Return the [x, y] coordinate for the center point of the cell that contains the specified text.  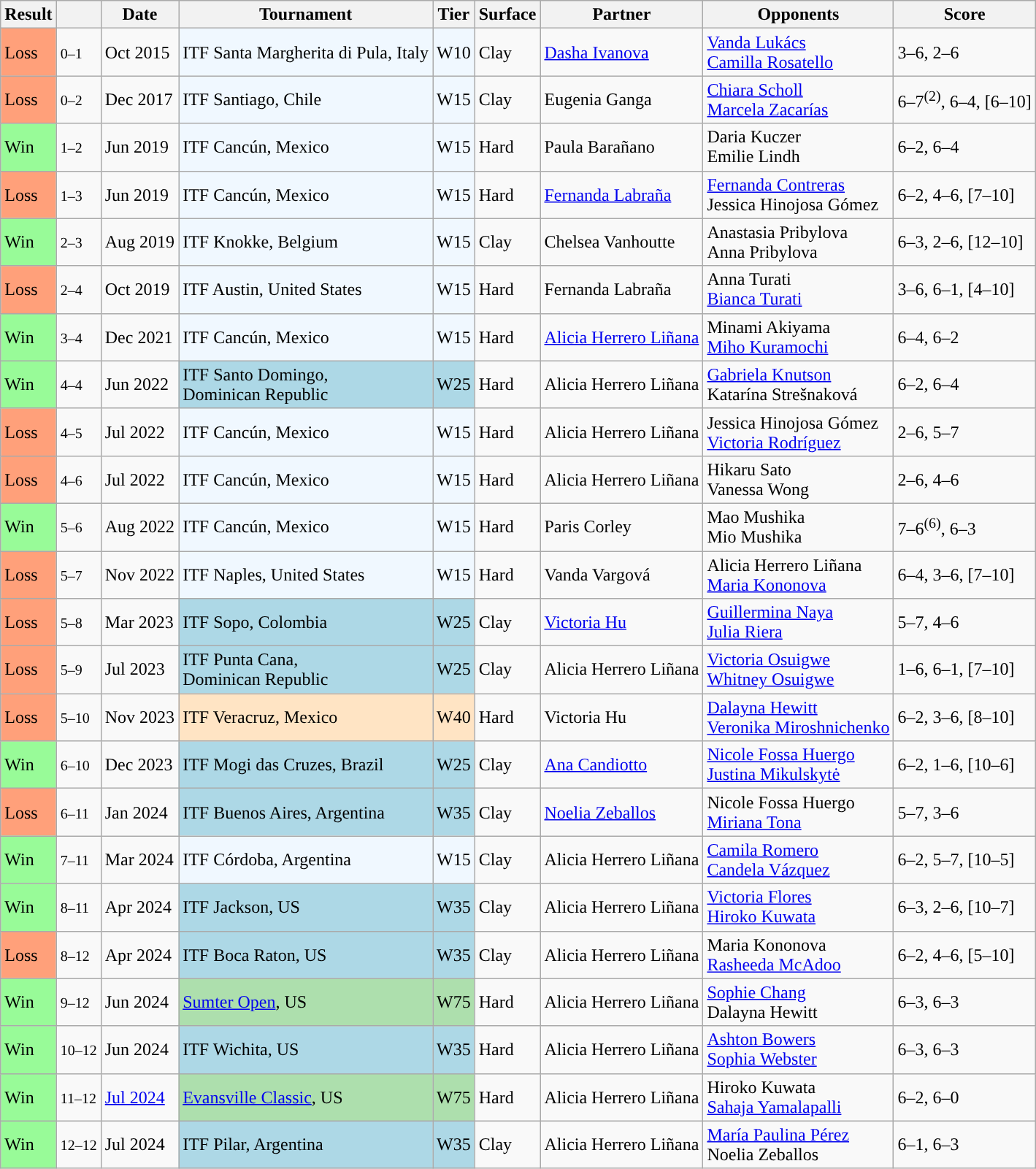
Nov 2023 [139, 717]
ITF Santiago, Chile [306, 99]
4–4 [79, 384]
Tournament [306, 15]
ITF Mogi das Cruzes, Brazil [306, 765]
Sophie Chang Dalayna Hewitt [799, 1002]
Eugenia Ganga [622, 99]
Jessica Hinojosa Gómez Victoria Rodríguez [799, 432]
Mao Mushika Mio Mushika [799, 527]
Jul 2023 [139, 670]
W40 [453, 717]
4–5 [79, 432]
0–2 [79, 99]
1–3 [79, 194]
Mar 2024 [139, 860]
Daria Kuczer Emilie Lindh [799, 147]
1–6, 6–1, [7–10] [964, 670]
Nov 2022 [139, 574]
ITF Naples, United States [306, 574]
4–6 [79, 479]
Minami Akiyama Miho Kuramochi [799, 337]
12–12 [79, 1145]
Jun 2022 [139, 384]
Anna Turati Bianca Turati [799, 289]
ITF Knokke, Belgium [306, 242]
ITF Sopo, Colombia [306, 622]
6–7(2), 6–4, [6–10] [964, 99]
Chiara Scholl Marcela Zacarías [799, 99]
Mar 2023 [139, 622]
6–3, 2–6, [10–7] [964, 907]
Vanda Vargová [622, 574]
Nicole Fossa Huergo Miriana Tona [799, 812]
8–11 [79, 907]
Score [964, 15]
6–2, 3–6, [8–10] [964, 717]
Dec 2021 [139, 337]
6–2, 5–7, [10–5] [964, 860]
5–7, 4–6 [964, 622]
ITF Córdoba, Argentina [306, 860]
Nicole Fossa Huergo Justina Mikulskytė [799, 765]
1–2 [79, 147]
Paris Corley [622, 527]
6–4, 6–2 [964, 337]
Tier [453, 15]
ITF Austin, United States [306, 289]
Noelia Zeballos [622, 812]
ITF Santo Domingo, Dominican Republic [306, 384]
6–11 [79, 812]
ITF Wichita, US [306, 1050]
Opponents [799, 15]
6–10 [79, 765]
Hiroko Kuwata Sahaja Yamalapalli [799, 1097]
6–2, 4–6, [7–10] [964, 194]
ITF Boca Raton, US [306, 955]
7–6(6), 6–3 [964, 527]
Dec 2023 [139, 765]
6–2, 6–0 [964, 1097]
Aug 2022 [139, 527]
Oct 2015 [139, 53]
5–9 [79, 670]
Evansville Classic, US [306, 1097]
11–12 [79, 1097]
Surface [507, 15]
Dalayna Hewitt Veronika Miroshnichenko [799, 717]
2–6, 4–6 [964, 479]
ITF Buenos Aires, Argentina [306, 812]
5–7 [79, 574]
Date [139, 15]
W10 [453, 53]
9–12 [79, 1002]
6–2, 4–6, [5–10] [964, 955]
ITF Jackson, US [306, 907]
3–6, 2–6 [964, 53]
Victoria Osuigwe Whitney Osuigwe [799, 670]
2–6, 5–7 [964, 432]
María Paulina Pérez Noelia Zeballos [799, 1145]
ITF Veracruz, Mexico [306, 717]
Aug 2019 [139, 242]
Chelsea Vanhoutte [622, 242]
10–12 [79, 1050]
Vanda Lukács Camilla Rosatello [799, 53]
8–12 [79, 955]
6–1, 6–3 [964, 1145]
3–4 [79, 337]
0–1 [79, 53]
Jan 2024 [139, 812]
3–6, 6–1, [4–10] [964, 289]
Dasha Ivanova [622, 53]
Result [28, 15]
6–3, 2–6, [12–10] [964, 242]
ITF Santa Margherita di Pula, Italy [306, 53]
6–4, 3–6, [7–10] [964, 574]
ITF Punta Cana, Dominican Republic [306, 670]
Ashton Bowers Sophia Webster [799, 1050]
ITF Pilar, Argentina [306, 1145]
5–7, 3–6 [964, 812]
Dec 2017 [139, 99]
Victoria Flores Hiroko Kuwata [799, 907]
Gabriela Knutson Katarína Strešnaková [799, 384]
Oct 2019 [139, 289]
Anastasia Pribylova Anna Pribylova [799, 242]
Ana Candiotto [622, 765]
5–8 [79, 622]
Camila Romero Candela Vázquez [799, 860]
Partner [622, 15]
Sumter Open, US [306, 1002]
Paula Barañano [622, 147]
Fernanda Contreras Jessica Hinojosa Gómez [799, 194]
Alicia Herrero Liñana Maria Kononova [799, 574]
6–2, 1–6, [10–6] [964, 765]
7–11 [79, 860]
Guillermina Naya Julia Riera [799, 622]
5–6 [79, 527]
2–3 [79, 242]
Hikaru Sato Vanessa Wong [799, 479]
2–4 [79, 289]
5–10 [79, 717]
Maria Kononova Rasheeda McAdoo [799, 955]
